Detect which cell encompasses the target text, then output its [x, y] center coordinate. 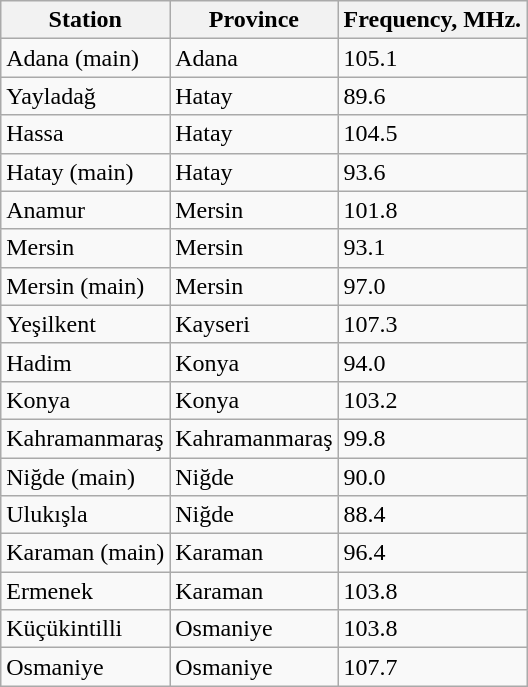
90.0 [432, 477]
96.4 [432, 553]
88.4 [432, 515]
Hatay (main) [86, 172]
Niğde (main) [86, 477]
Yayladağ [86, 96]
Mersin (main) [86, 286]
Küçükintilli [86, 629]
Frequency, MHz. [432, 20]
Adana [254, 58]
93.6 [432, 172]
97.0 [432, 286]
107.7 [432, 667]
93.1 [432, 248]
Province [254, 20]
Kayseri [254, 324]
107.3 [432, 324]
Ulukışla [86, 515]
94.0 [432, 362]
Anamur [86, 210]
103.2 [432, 400]
105.1 [432, 58]
101.8 [432, 210]
Yeşilkent [86, 324]
104.5 [432, 134]
Karaman (main) [86, 553]
99.8 [432, 438]
89.6 [432, 96]
Hassa [86, 134]
Ermenek [86, 591]
Hadim [86, 362]
Station [86, 20]
Adana (main) [86, 58]
